Identify which cell holds the provided text, then report its (X, Y) central coordinate. 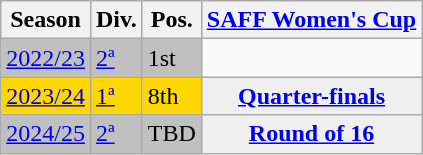
Pos. (172, 20)
8th (172, 96)
SAFF Women's Cup (311, 20)
Round of 16 (311, 134)
Quarter-finals (311, 96)
TBD (172, 134)
Season (46, 20)
1ª (116, 96)
2024/25 (46, 134)
2023/24 (46, 96)
2022/23 (46, 58)
Div. (116, 20)
1st (172, 58)
